Pinpoint the cell where the given text exists, returning its (X, Y) midpoint coordinate. 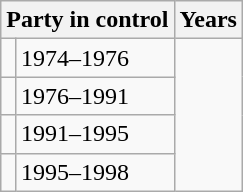
Years (208, 20)
1991–1995 (94, 134)
1974–1976 (94, 58)
1976–1991 (94, 96)
Party in control (88, 20)
1995–1998 (94, 172)
